Search for the cell housing the specified text and yield its [x, y] center coordinate. 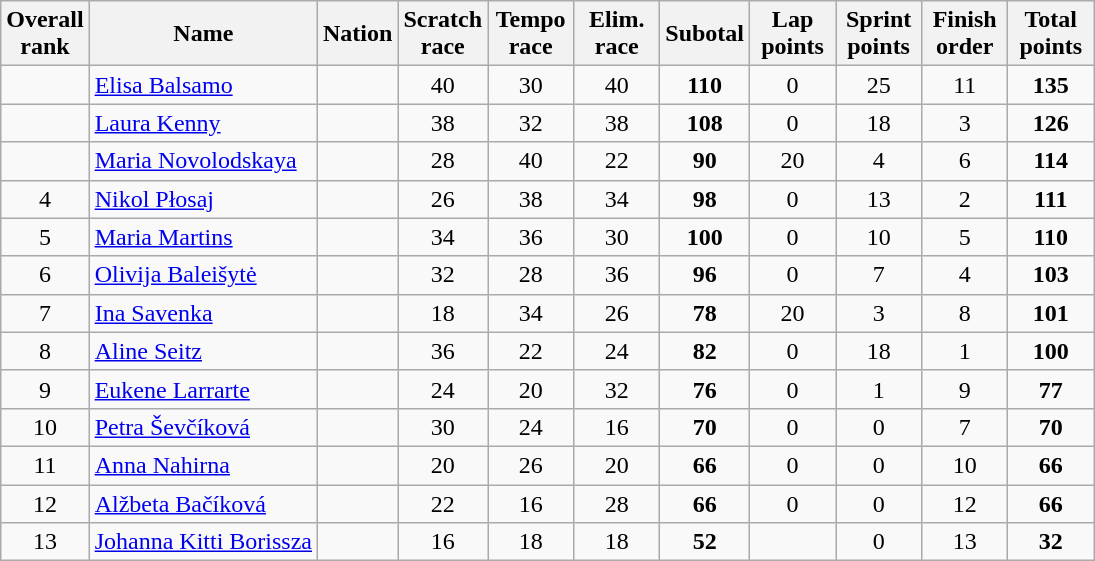
Nation [358, 34]
Laura Kenny [203, 123]
Ina Savenka [203, 313]
101 [1051, 313]
96 [705, 275]
Name [203, 34]
90 [705, 161]
Lap points [793, 34]
2 [965, 199]
135 [1051, 85]
114 [1051, 161]
Overall rank [45, 34]
103 [1051, 275]
Elisa Balsamo [203, 85]
Alžbeta Bačíková [203, 503]
Johanna Kitti Borissza [203, 542]
Tempo race [531, 34]
Elim. race [617, 34]
76 [705, 389]
Sprint points [879, 34]
Scratch race [443, 34]
111 [1051, 199]
Maria Martins [203, 237]
77 [1051, 389]
Petra Ševčíková [203, 427]
Aline Seitz [203, 351]
82 [705, 351]
Total points [1051, 34]
Olivija Baleišytė [203, 275]
25 [879, 85]
108 [705, 123]
Nikol Płosaj [203, 199]
Anna Nahirna [203, 465]
Subotal [705, 34]
52 [705, 542]
98 [705, 199]
126 [1051, 123]
Eukene Larrarte [203, 389]
Finish order [965, 34]
78 [705, 313]
Maria Novolodskaya [203, 161]
